From the cell containing the given text, extract its center point as [x, y] coordinate. 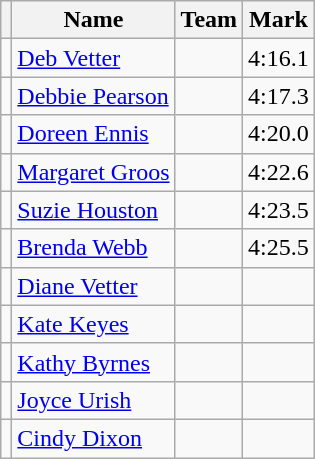
Name [94, 20]
Joyce Urish [94, 400]
4:25.5 [279, 248]
Doreen Ennis [94, 134]
4:17.3 [279, 96]
Mark [279, 20]
Cindy Dixon [94, 438]
4:22.6 [279, 172]
Deb Vetter [94, 58]
Margaret Groos [94, 172]
4:16.1 [279, 58]
Kathy Byrnes [94, 362]
Team [209, 20]
Debbie Pearson [94, 96]
4:23.5 [279, 210]
Suzie Houston [94, 210]
Brenda Webb [94, 248]
4:20.0 [279, 134]
Diane Vetter [94, 286]
Kate Keyes [94, 324]
